Capture the cell that displays the provided text and extract its [X, Y] central coordinate. 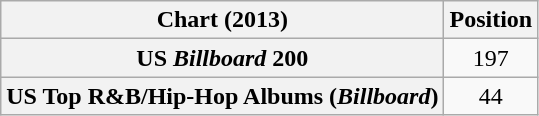
Position [491, 20]
US Top R&B/Hip-Hop Albums (Billboard) [222, 96]
US Billboard 200 [222, 58]
Chart (2013) [222, 20]
44 [491, 96]
197 [491, 58]
